Determine the [x, y] coordinate at the center of the cell enclosing the given text.  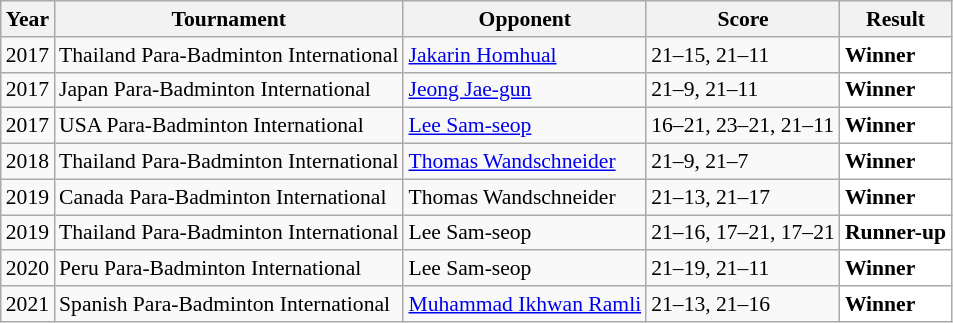
21–9, 21–11 [743, 90]
Jakarin Homhual [524, 55]
Score [743, 19]
Muhammad Ikhwan Ramli [524, 304]
21–13, 21–17 [743, 197]
2018 [28, 162]
21–19, 21–11 [743, 269]
21–13, 21–16 [743, 304]
Jeong Jae-gun [524, 90]
21–9, 21–7 [743, 162]
Tournament [228, 19]
21–15, 21–11 [743, 55]
Result [896, 19]
USA Para-Badminton International [228, 126]
Runner-up [896, 233]
21–16, 17–21, 17–21 [743, 233]
16–21, 23–21, 21–11 [743, 126]
Year [28, 19]
Spanish Para-Badminton International [228, 304]
2020 [28, 269]
Peru Para-Badminton International [228, 269]
Opponent [524, 19]
Canada Para-Badminton International [228, 197]
Japan Para-Badminton International [228, 90]
2021 [28, 304]
